Extract the [X, Y] coordinate from the center of the cell holding the provided text.  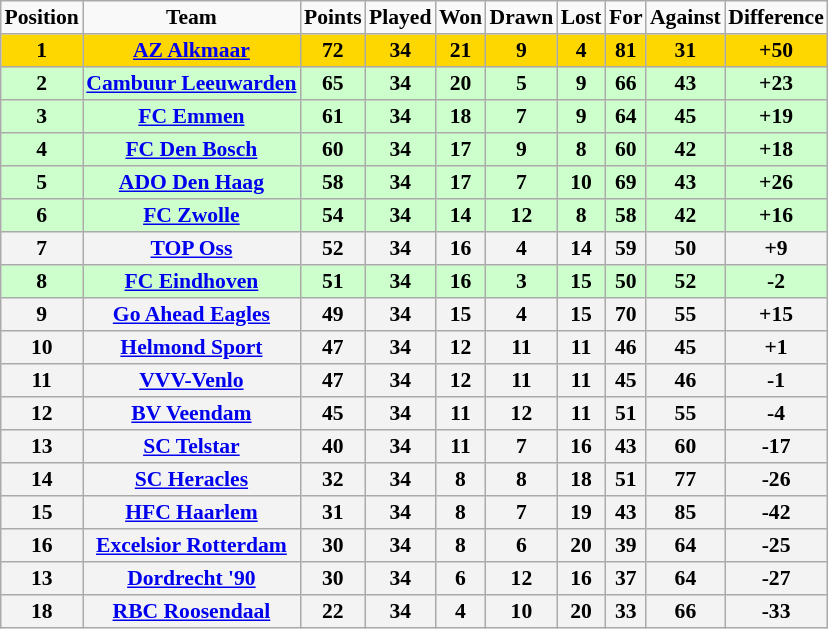
22 [332, 612]
+19 [776, 116]
Helmond Sport [192, 348]
2 [42, 84]
VVV-Venlo [192, 380]
BV Veendam [192, 414]
39 [626, 546]
FC Zwolle [192, 216]
-26 [776, 480]
37 [626, 578]
-27 [776, 578]
77 [685, 480]
FC Emmen [192, 116]
+26 [776, 182]
AZ Alkmaar [192, 50]
21 [460, 50]
-4 [776, 414]
-42 [776, 512]
Cambuur Leeuwarden [192, 84]
1 [42, 50]
Team [192, 18]
Won [460, 18]
-33 [776, 612]
-25 [776, 546]
+15 [776, 314]
HFC Haarlem [192, 512]
Go Ahead Eagles [192, 314]
70 [626, 314]
85 [685, 512]
+50 [776, 50]
Excelsior Rotterdam [192, 546]
Points [332, 18]
-2 [776, 282]
+9 [776, 248]
FC Den Bosch [192, 150]
19 [581, 512]
Difference [776, 18]
Position [42, 18]
69 [626, 182]
+18 [776, 150]
+1 [776, 348]
+23 [776, 84]
49 [332, 314]
Drawn [522, 18]
33 [626, 612]
Played [400, 18]
-17 [776, 446]
81 [626, 50]
+16 [776, 216]
FC Eindhoven [192, 282]
Lost [581, 18]
SC Telstar [192, 446]
61 [332, 116]
40 [332, 446]
Against [685, 18]
72 [332, 50]
Dordrecht '90 [192, 578]
SC Heracles [192, 480]
65 [332, 84]
54 [332, 216]
ADO Den Haag [192, 182]
TOP Oss [192, 248]
59 [626, 248]
RBC Roosendaal [192, 612]
32 [332, 480]
For [626, 18]
-1 [776, 380]
